Pinpoint the cell where the given text exists, returning its [x, y] midpoint coordinate. 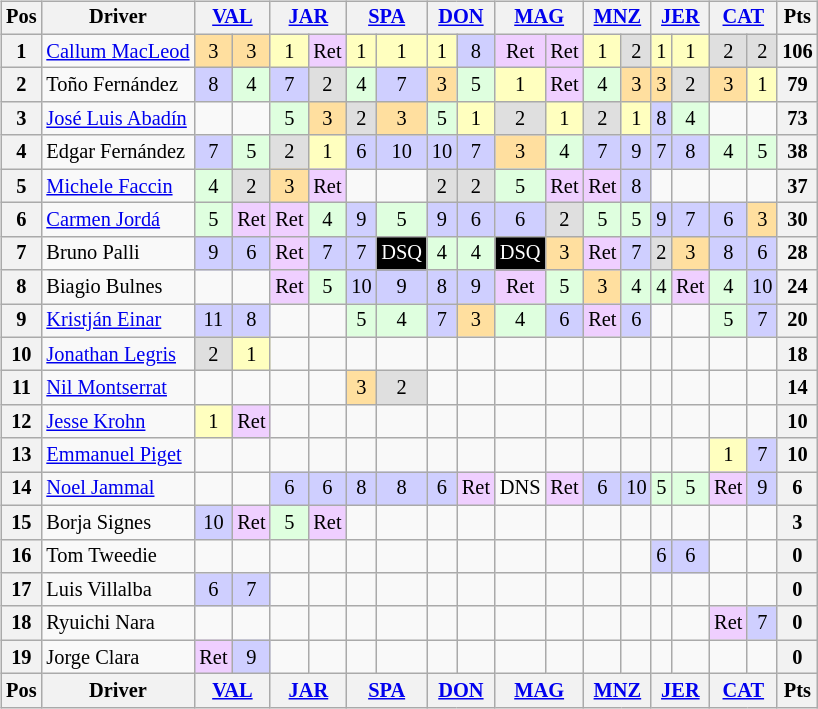
Jesse Krohn [118, 422]
79 [797, 85]
Bruno Palli [118, 253]
José Luis Abadín [118, 119]
Noel Jammal [118, 489]
Edgar Fernández [118, 152]
Emmanuel Piget [118, 455]
12 [21, 422]
Callum MacLeod [118, 51]
Tom Tweedie [118, 556]
Jorge Clara [118, 657]
19 [21, 657]
38 [797, 152]
Borja Signes [118, 522]
Ryuichi Nara [118, 623]
Kristján Einar [118, 321]
Jonathan Legris [118, 354]
Michele Faccin [118, 186]
24 [797, 287]
37 [797, 186]
20 [797, 321]
28 [797, 253]
Biagio Bulnes [118, 287]
Carmen Jordá [118, 220]
Luis Villalba [118, 590]
13 [21, 455]
15 [21, 522]
Toño Fernández [118, 85]
16 [21, 556]
73 [797, 119]
30 [797, 220]
106 [797, 51]
DNS [520, 489]
Nil Montserrat [118, 388]
17 [21, 590]
